Scan for the cell matching the given text and deliver its [X, Y] coordinate at center. 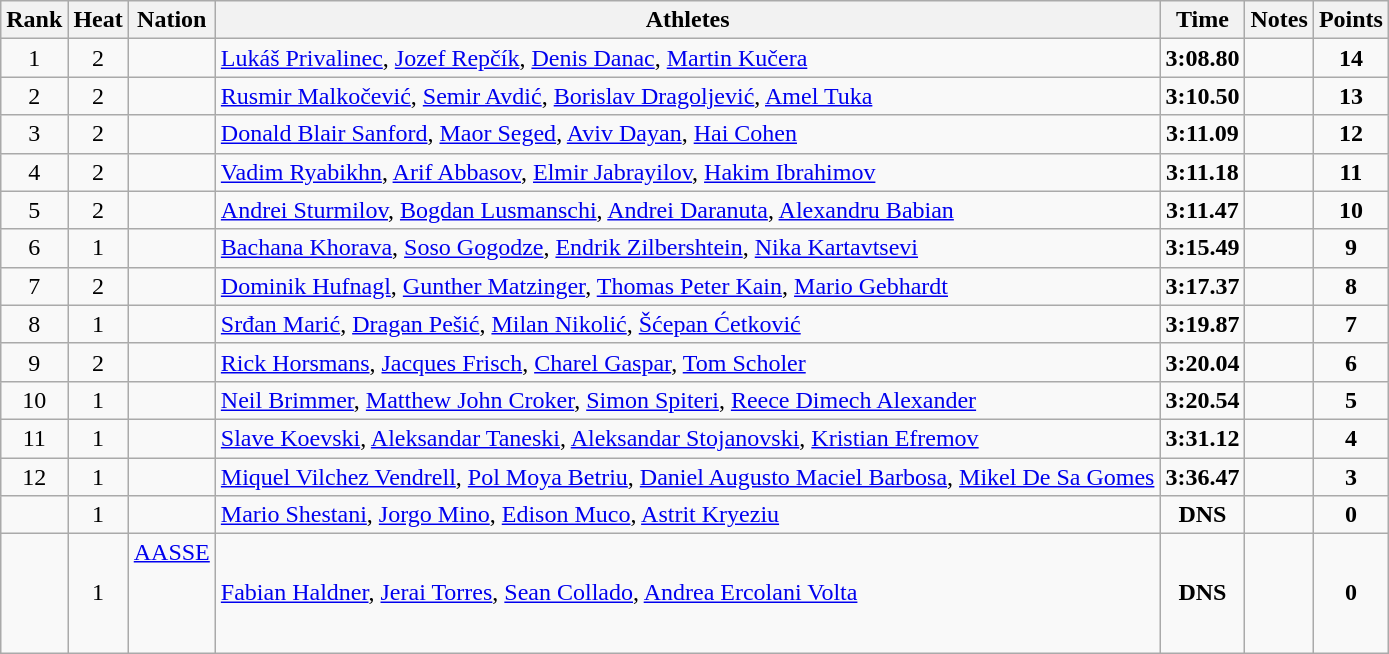
3:11.18 [1202, 172]
Nation [172, 20]
14 [1350, 58]
3:11.47 [1202, 210]
Time [1202, 20]
3:31.12 [1202, 438]
Points [1350, 20]
Slave Koevski, Aleksandar Taneski, Aleksandar Stojanovski, Kristian Efremov [688, 438]
Srđan Marić, Dragan Pešić, Milan Nikolić, Šćepan Ćetković [688, 324]
3:20.54 [1202, 400]
Miquel Vilchez Vendrell, Pol Moya Betriu, Daniel Augusto Maciel Barbosa, Mikel De Sa Gomes [688, 477]
13 [1350, 96]
3:10.50 [1202, 96]
3:08.80 [1202, 58]
Donald Blair Sanford, Maor Seged, Aviv Dayan, Hai Cohen [688, 134]
Rank [34, 20]
3:17.37 [1202, 286]
Mario Shestani, Jorgo Mino, Edison Muco, Astrit Kryeziu [688, 515]
Rusmir Malkočević, Semir Avdić, Borislav Dragoljević, Amel Tuka [688, 96]
Vadim Ryabikhn, Arif Abbasov, Elmir Jabrayilov, Hakim Ibrahimov [688, 172]
Neil Brimmer, Matthew John Croker, Simon Spiteri, Reece Dimech Alexander [688, 400]
3:36.47 [1202, 477]
Athletes [688, 20]
AASSE [172, 594]
3:20.04 [1202, 362]
3:19.87 [1202, 324]
Rick Horsmans, Jacques Frisch, Charel Gaspar, Tom Scholer [688, 362]
Fabian Haldner, Jerai Torres, Sean Collado, Andrea Ercolani Volta [688, 594]
3:11.09 [1202, 134]
3:15.49 [1202, 248]
Andrei Sturmilov, Bogdan Lusmanschi, Andrei Daranuta, Alexandru Babian [688, 210]
Dominik Hufnagl, Gunther Matzinger, Thomas Peter Kain, Mario Gebhardt [688, 286]
Notes [1279, 20]
Heat [98, 20]
Bachana Khorava, Soso Gogodze, Endrik Zilbershtein, Nika Kartavtsevi [688, 248]
Lukáš Privalinec, Jozef Repčík, Denis Danac, Martin Kučera [688, 58]
